Determine the [x, y] coordinate at the center of the cell enclosing the given text.  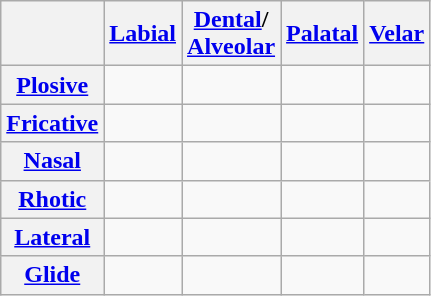
Lateral [52, 237]
Glide [52, 275]
Palatal [322, 34]
Nasal [52, 161]
Dental/Alveolar [232, 34]
Velar [397, 34]
Rhotic [52, 199]
Plosive [52, 85]
Labial [143, 34]
Fricative [52, 123]
